Locate the cell with the specified text and output its [x, y] center coordinate. 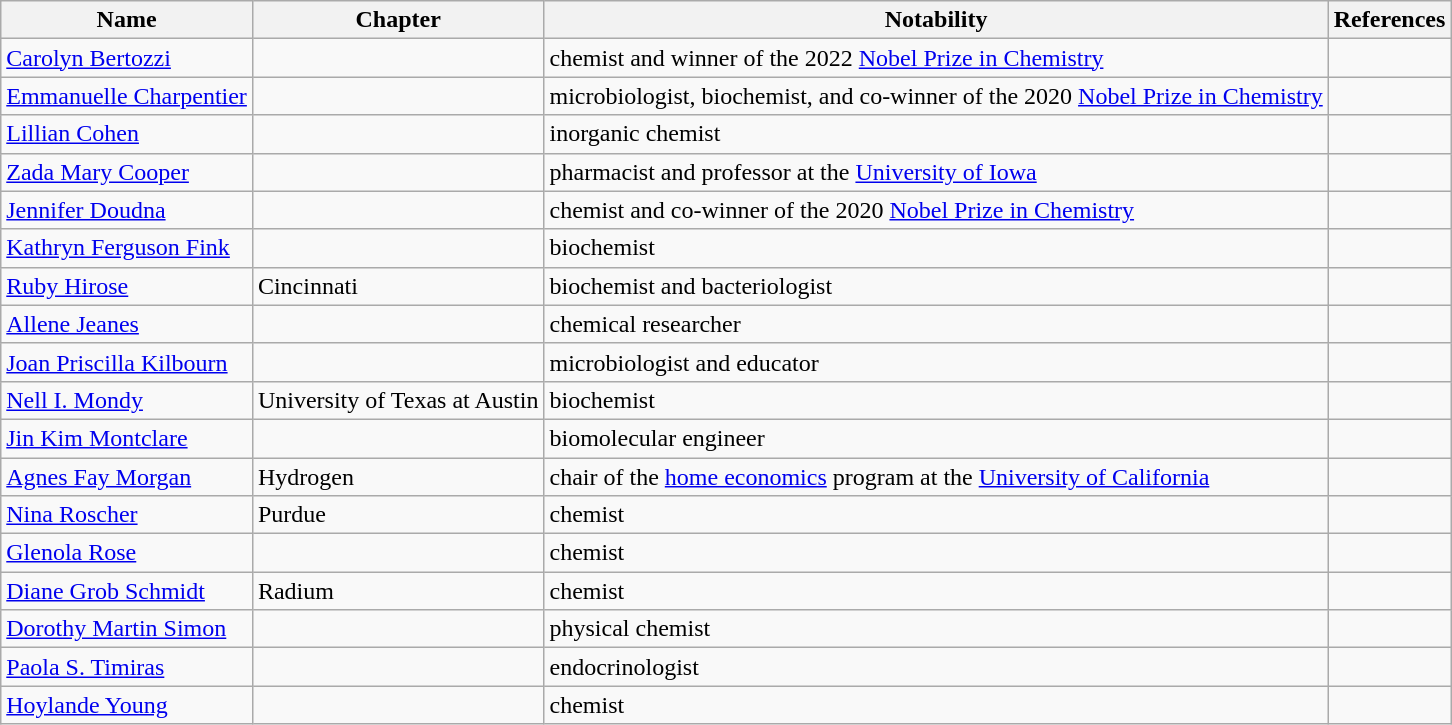
Joan Priscilla Kilbourn [127, 362]
chair of the home economics program at the University of California [936, 477]
Allene Jeanes [127, 324]
Zada Mary Cooper [127, 172]
Hoylande Young [127, 705]
Notability [936, 20]
inorganic chemist [936, 134]
Agnes Fay Morgan [127, 477]
Emmanuelle Charpentier [127, 96]
Kathryn Ferguson Fink [127, 248]
Carolyn Bertozzi [127, 58]
University of Texas at Austin [398, 400]
chemist and winner of the 2022 Nobel Prize in Chemistry [936, 58]
Radium [398, 591]
physical chemist [936, 629]
Jennifer Doudna [127, 210]
Jin Kim Montclare [127, 438]
References [1390, 20]
Diane Grob Schmidt [127, 591]
Purdue [398, 515]
Lillian Cohen [127, 134]
microbiologist, biochemist, and co-winner of the 2020 Nobel Prize in Chemistry [936, 96]
pharmacist and professor at the University of Iowa [936, 172]
chemical researcher [936, 324]
Paola S. Timiras [127, 667]
microbiologist and educator [936, 362]
Chapter [398, 20]
Name [127, 20]
biochemist and bacteriologist [936, 286]
Cincinnati [398, 286]
Dorothy Martin Simon [127, 629]
Ruby Hirose [127, 286]
Nell I. Mondy [127, 400]
biomolecular engineer [936, 438]
Nina Roscher [127, 515]
chemist and co-winner of the 2020 Nobel Prize in Chemistry [936, 210]
Glenola Rose [127, 553]
Hydrogen [398, 477]
endocrinologist [936, 667]
